Determine the (X, Y) coordinate at the center of the cell enclosing the given text.  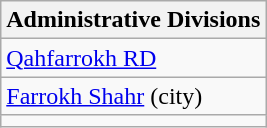
Qahfarrokh RD (134, 58)
Farrokh Shahr (city) (134, 96)
Administrative Divisions (134, 20)
